Identify which cell holds the provided text, then report its (x, y) central coordinate. 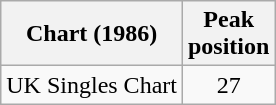
Chart (1986) (92, 34)
UK Singles Chart (92, 85)
27 (228, 85)
Peakposition (228, 34)
